Detect which cell encompasses the target text, then output its [x, y] center coordinate. 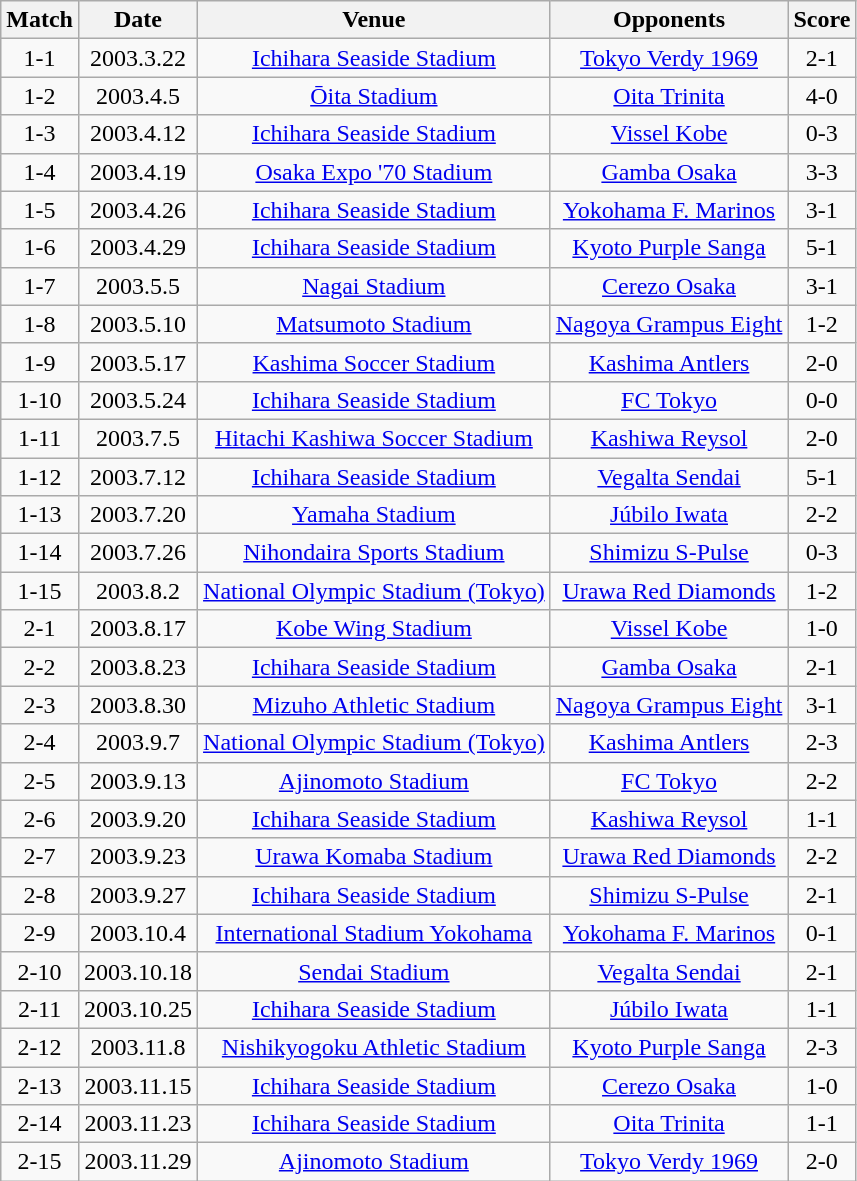
Opponents [669, 20]
Sendai Stadium [374, 971]
Mizuho Athletic Stadium [374, 705]
Nagai Stadium [374, 286]
2-14 [40, 1124]
2003.4.26 [138, 210]
2003.3.22 [138, 58]
1-8 [40, 324]
2-5 [40, 781]
1-15 [40, 591]
2003.7.26 [138, 553]
Match [40, 20]
1-11 [40, 438]
2003.5.24 [138, 400]
Kashima Soccer Stadium [374, 362]
2003.10.4 [138, 933]
2-11 [40, 1009]
Matsumoto Stadium [374, 324]
4-0 [822, 96]
Hitachi Kashiwa Soccer Stadium [374, 438]
1-5 [40, 210]
2003.8.30 [138, 705]
2003.7.12 [138, 477]
2-6 [40, 819]
2-12 [40, 1047]
0-1 [822, 933]
2003.9.23 [138, 857]
2003.4.19 [138, 172]
2003.9.20 [138, 819]
2-9 [40, 933]
2003.8.17 [138, 629]
1-7 [40, 286]
2003.8.2 [138, 591]
2003.5.5 [138, 286]
Kobe Wing Stadium [374, 629]
2-13 [40, 1085]
Ōita Stadium [374, 96]
2003.4.5 [138, 96]
Venue [374, 20]
2003.10.25 [138, 1009]
1-12 [40, 477]
2003.5.10 [138, 324]
2-8 [40, 895]
Date [138, 20]
2003.9.27 [138, 895]
Urawa Komaba Stadium [374, 857]
2003.11.29 [138, 1162]
2003.7.20 [138, 515]
2-10 [40, 971]
2003.8.23 [138, 667]
2-15 [40, 1162]
3-3 [822, 172]
Score [822, 20]
2-4 [40, 743]
2003.9.7 [138, 743]
2003.4.29 [138, 248]
1-6 [40, 248]
0-0 [822, 400]
Nihondaira Sports Stadium [374, 553]
2003.11.8 [138, 1047]
1-9 [40, 362]
2003.7.5 [138, 438]
2-7 [40, 857]
2003.11.23 [138, 1124]
Nishikyogoku Athletic Stadium [374, 1047]
1-3 [40, 134]
2003.10.18 [138, 971]
1-4 [40, 172]
2003.9.13 [138, 781]
2003.4.12 [138, 134]
International Stadium Yokohama [374, 933]
1-14 [40, 553]
1-10 [40, 400]
Yamaha Stadium [374, 515]
2003.5.17 [138, 362]
2003.11.15 [138, 1085]
Osaka Expo '70 Stadium [374, 172]
1-13 [40, 515]
